Locate the cell with the specified text and output its [x, y] center coordinate. 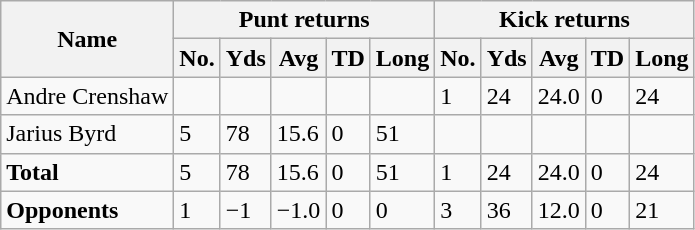
21 [662, 210]
Punt returns [304, 20]
−1 [246, 210]
Andre Crenshaw [88, 96]
12.0 [558, 210]
Opponents [88, 210]
Name [88, 39]
36 [506, 210]
Jarius Byrd [88, 134]
Kick returns [564, 20]
−1.0 [298, 210]
Total [88, 172]
3 [458, 210]
